Search for the cell housing the specified text and yield its [x, y] center coordinate. 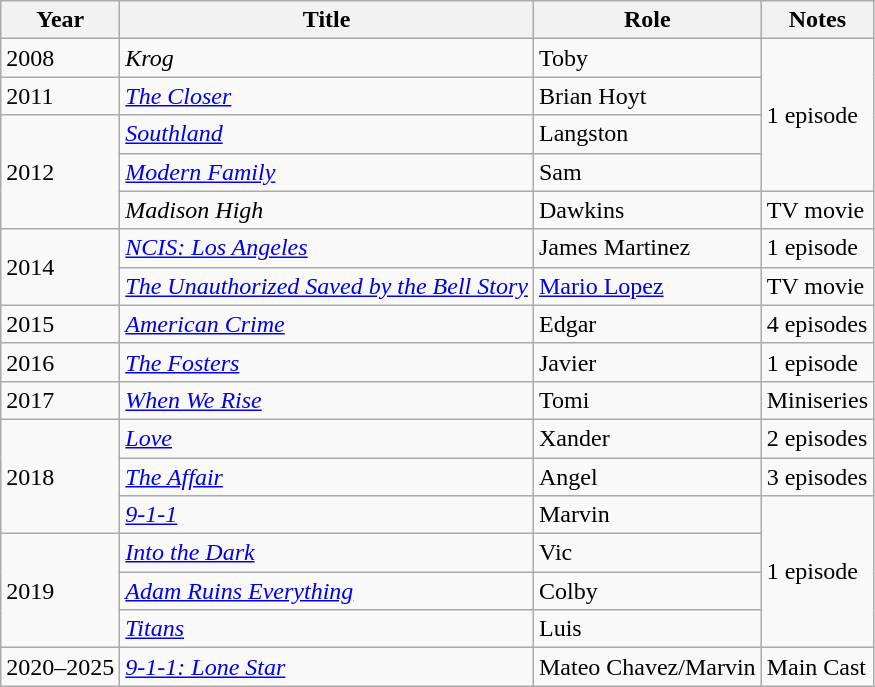
The Unauthorized Saved by the Bell Story [327, 286]
Sam [647, 172]
Adam Ruins Everything [327, 591]
Into the Dark [327, 553]
NCIS: Los Angeles [327, 248]
Love [327, 438]
2018 [60, 476]
American Crime [327, 324]
Notes [817, 20]
Mario Lopez [647, 286]
Colby [647, 591]
2016 [60, 362]
James Martinez [647, 248]
Miniseries [817, 400]
Luis [647, 629]
Angel [647, 477]
3 episodes [817, 477]
4 episodes [817, 324]
Madison High [327, 210]
2008 [60, 58]
Year [60, 20]
2 episodes [817, 438]
Dawkins [647, 210]
9-1-1: Lone Star [327, 667]
Brian Hoyt [647, 96]
9-1-1 [327, 515]
Krog [327, 58]
The Affair [327, 477]
Main Cast [817, 667]
2017 [60, 400]
Javier [647, 362]
Xander [647, 438]
2015 [60, 324]
Marvin [647, 515]
2019 [60, 591]
Southland [327, 134]
2011 [60, 96]
Tomi [647, 400]
The Fosters [327, 362]
Title [327, 20]
Vic [647, 553]
Titans [327, 629]
Langston [647, 134]
Toby [647, 58]
When We Rise [327, 400]
Edgar [647, 324]
2012 [60, 172]
Modern Family [327, 172]
Role [647, 20]
Mateo Chavez/Marvin [647, 667]
2020–2025 [60, 667]
The Closer [327, 96]
2014 [60, 267]
